Identify which cell holds the provided text, then report its (X, Y) central coordinate. 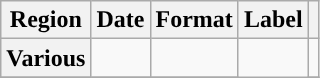
Various (46, 58)
Date (120, 20)
Label (273, 20)
Region (46, 20)
Format (194, 20)
